Pinpoint the cell where the given text exists, returning its [x, y] midpoint coordinate. 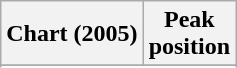
Chart (2005) [72, 34]
Peakposition [189, 34]
